Find where the given text appears and provide that cell's center as (X, Y) coordinate. 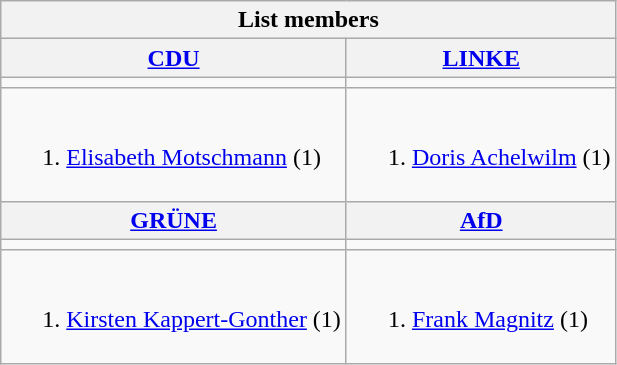
CDU (174, 58)
Kirsten Kappert-Gonther (1) (174, 306)
Elisabeth Motschmann (1) (174, 144)
Frank Magnitz (1) (481, 306)
Doris Achelwilm (1) (481, 144)
LINKE (481, 58)
AfD (481, 220)
GRÜNE (174, 220)
List members (308, 20)
